Capture the cell that displays the provided text and extract its (x, y) central coordinate. 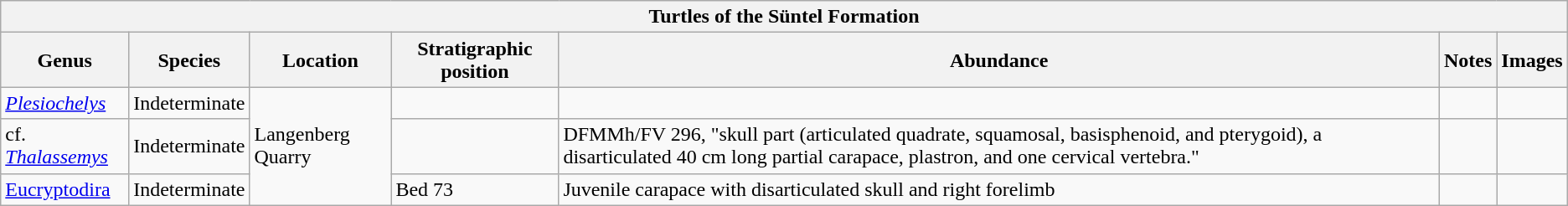
Stratigraphic position (475, 60)
Langenberg Quarry (320, 146)
Eucryptodira (65, 189)
Species (189, 60)
Genus (65, 60)
Plesiochelys (65, 103)
Location (320, 60)
Notes (1467, 60)
Images (1532, 60)
cf. Thalassemys (65, 146)
Juvenile carapace with disarticulated skull and right forelimb (999, 189)
Abundance (999, 60)
Turtles of the Süntel Formation (784, 17)
Bed 73 (475, 189)
